Identify which cell holds the provided text, then report its [x, y] central coordinate. 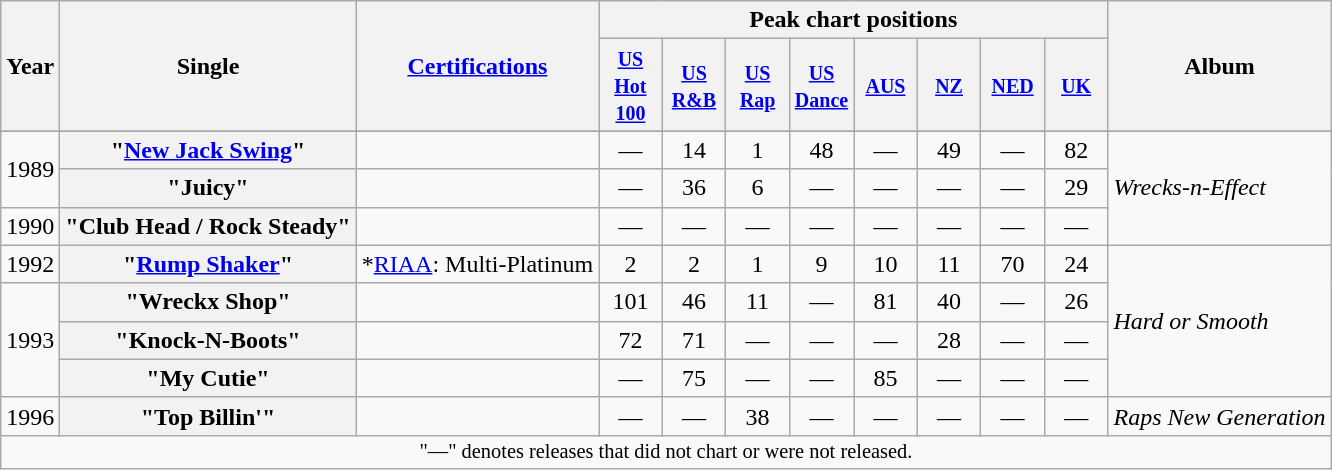
*RIAA: Multi-Platinum [477, 264]
1992 [30, 264]
US R&B [694, 85]
38 [758, 416]
10 [886, 264]
29 [1076, 188]
49 [949, 150]
US Rap [758, 85]
36 [694, 188]
82 [1076, 150]
AUS [886, 85]
Album [1220, 66]
Wrecks-n-Effect [1220, 188]
Year [30, 66]
"Juicy" [208, 188]
Single [208, 66]
"Knock-N-Boots" [208, 340]
46 [694, 302]
85 [886, 378]
Peak chart positions [854, 20]
72 [631, 340]
"—" denotes releases that did not chart or were not released. [666, 452]
28 [949, 340]
24 [1076, 264]
1989 [30, 169]
NED [1013, 85]
US Hot 100 [631, 85]
UK [1076, 85]
NZ [949, 85]
"Top Billin'" [208, 416]
9 [821, 264]
75 [694, 378]
"My Cutie" [208, 378]
US Dance [821, 85]
71 [694, 340]
Raps New Generation [1220, 416]
"Rump Shaker" [208, 264]
48 [821, 150]
Hard or Smooth [1220, 321]
40 [949, 302]
26 [1076, 302]
14 [694, 150]
70 [1013, 264]
Certifications [477, 66]
6 [758, 188]
"Club Head / Rock Steady" [208, 226]
1996 [30, 416]
1993 [30, 340]
101 [631, 302]
"New Jack Swing" [208, 150]
81 [886, 302]
"Wreckx Shop" [208, 302]
1990 [30, 226]
